For the text-containing cell, return its midpoint in [x, y] coordinate format. 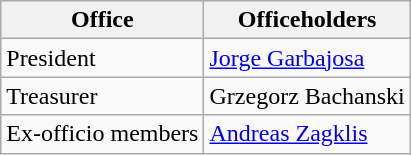
President [102, 58]
Office [102, 20]
Ex-officio members [102, 134]
Grzegorz Bachanski [307, 96]
Officeholders [307, 20]
Jorge Garbajosa [307, 58]
Treasurer [102, 96]
Andreas Zagklis [307, 134]
